Capture the cell that displays the provided text and extract its (X, Y) central coordinate. 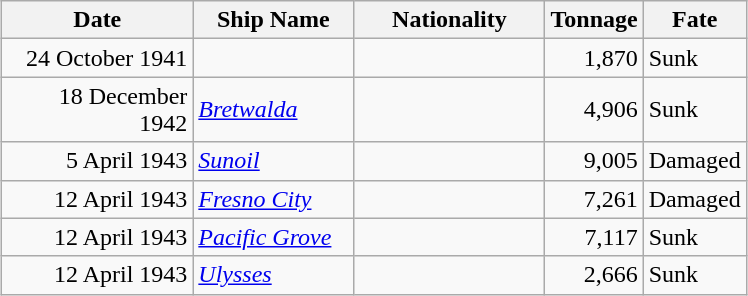
Date (98, 20)
Sunoil (274, 161)
Pacific Grove (274, 237)
7,261 (594, 199)
7,117 (594, 237)
1,870 (594, 58)
Ship Name (274, 20)
9,005 (594, 161)
Ulysses (274, 275)
Fresno City (274, 199)
Fate (694, 20)
2,666 (594, 275)
Tonnage (594, 20)
5 April 1943 (98, 161)
18 December 1942 (98, 110)
4,906 (594, 110)
Nationality (450, 20)
Bretwalda (274, 110)
24 October 1941 (98, 58)
